Capture the cell that displays the provided text and extract its [X, Y] central coordinate. 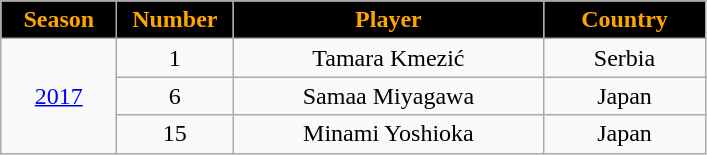
2017 [59, 96]
Player [388, 20]
Number [175, 20]
Season [59, 20]
Serbia [624, 58]
1 [175, 58]
Samaa Miyagawa [388, 96]
6 [175, 96]
15 [175, 134]
Minami Yoshioka [388, 134]
Tamara Kmezić [388, 58]
Country [624, 20]
